Output the (x, y) coordinate of the center of the cell containing the given text.  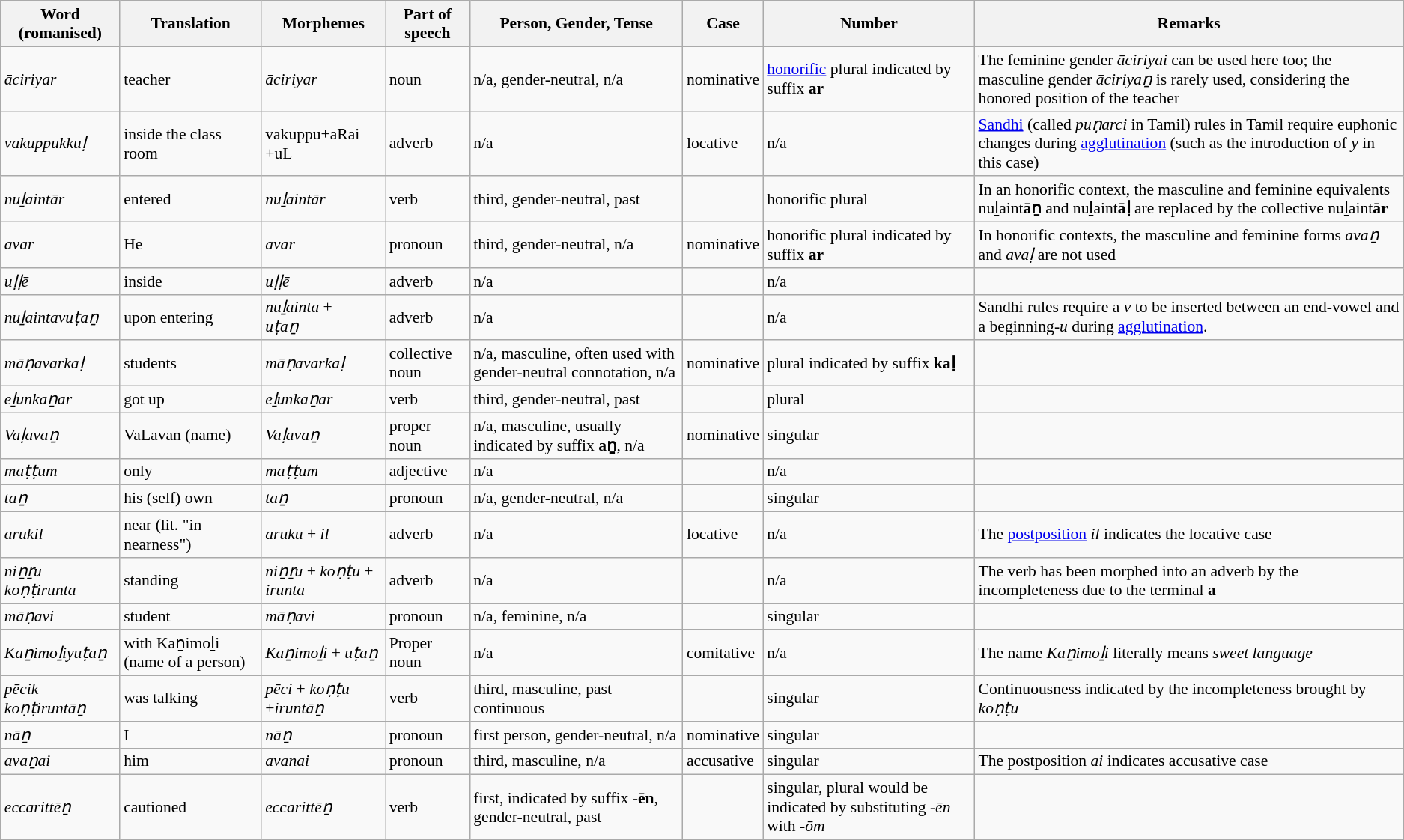
arukil (60, 535)
Number (869, 24)
Kaṉimoḻiyuṭaṉ (60, 653)
student (190, 617)
standing (190, 581)
nuḻainta + uṭaṉ (323, 317)
Continuousness indicated by the incompleteness brought by koṇṭu (1189, 699)
plural (869, 400)
Word (romanised) (60, 24)
nuḻaintavuṭaṉ (60, 317)
niṉṟu + koṇṭu + irunta (323, 581)
VaLavan (name) (190, 436)
Case (723, 24)
was talking (190, 699)
upon entering (190, 317)
vakuppukkuḷ (60, 144)
In an honorific context, the masculine and feminine equivalents nuḻaintāṉ and nuḻaintāḷ are replaced by the collective nuḻaintār (1189, 199)
students (190, 364)
Morphemes (323, 24)
In honorific contexts, the masculine and feminine forms avaṉ and avaḷ are not used (1189, 246)
pēci + koṇṭu +iruntāṉ (323, 699)
Sandhi (called puṇarci in Tamil) rules in Tamil require euphonic changes during agglutination (such as the introduction of y in this case) (1189, 144)
entered (190, 199)
Person, Gender, Tense (577, 24)
avanai (323, 761)
his (self) own (190, 499)
honorific plural (869, 199)
third, gender-neutral, n/a (577, 246)
only (190, 472)
comitative (723, 653)
with Kaṉimoḻi (name of a person) (190, 653)
Kaṉimoḻi + uṭaṉ (323, 653)
The feminine gender āciriyai can be used here too; the masculine gender āciriyaṉ is rarely used, considering the honored position of the teacher (1189, 79)
avaṉai (60, 761)
I (190, 735)
singular, plural would be indicated by substituting -ēn with -ōm (869, 807)
adjective (428, 472)
The postposition ai indicates accusative case (1189, 761)
accusative (723, 761)
Part of speech (428, 24)
near (lit. "in nearness") (190, 535)
n/a, feminine, n/a (577, 617)
cautioned (190, 807)
Proper noun (428, 653)
Sandhi rules require a v to be inserted between an end-vowel and a beginning-u during agglutination. (1189, 317)
first, indicated by suffix -ēn, gender-neutral, past (577, 807)
niṉṟu koṇṭirunta (60, 581)
him (190, 761)
plural indicated by suffix kaḷ (869, 364)
noun (428, 79)
teacher (190, 79)
third, masculine, past continuous (577, 699)
inside (190, 281)
He (190, 246)
The postposition il indicates the locative case (1189, 535)
vakuppu+aRai+uL (323, 144)
third, masculine, n/a (577, 761)
got up (190, 400)
The name Kaṉimoḻi literally means sweet language (1189, 653)
first person, gender-neutral, n/a (577, 735)
The verb has been morphed into an adverb by the incompleteness due to the terminal a (1189, 581)
Translation (190, 24)
n/a, masculine, usually indicated by suffix aṉ, n/a (577, 436)
pēcik koṇṭiruntāṉ (60, 699)
inside the class room (190, 144)
n/a, masculine, often used with gender-neutral connotation, n/a (577, 364)
collective noun (428, 364)
Remarks (1189, 24)
proper noun (428, 436)
aruku + il (323, 535)
